Provide the (X, Y) coordinate of the cell's center where the given text is located.  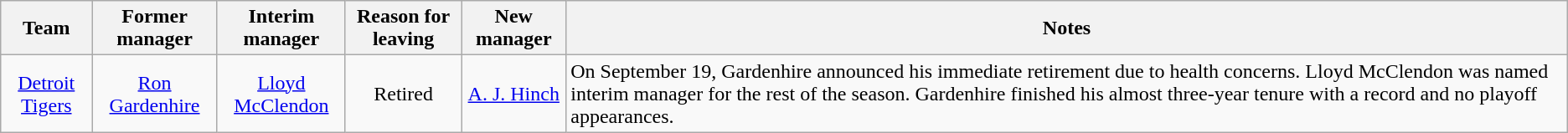
Detroit Tigers (47, 94)
Interim manager (281, 28)
Lloyd McClendon (281, 94)
Reason for leaving (403, 28)
A. J. Hinch (514, 94)
Ron Gardenhire (154, 94)
Former manager (154, 28)
New manager (514, 28)
Team (47, 28)
Retired (403, 94)
Notes (1067, 28)
